Pinpoint the cell where the given text exists, returning its (x, y) midpoint coordinate. 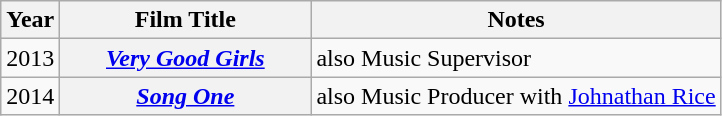
2014 (30, 96)
Notes (516, 20)
Film Title (186, 20)
Very Good Girls (186, 58)
Song One (186, 96)
also Music Producer with Johnathan Rice (516, 96)
2013 (30, 58)
Year (30, 20)
also Music Supervisor (516, 58)
